Return the (X, Y) coordinate for the center point of the cell that contains the specified text.  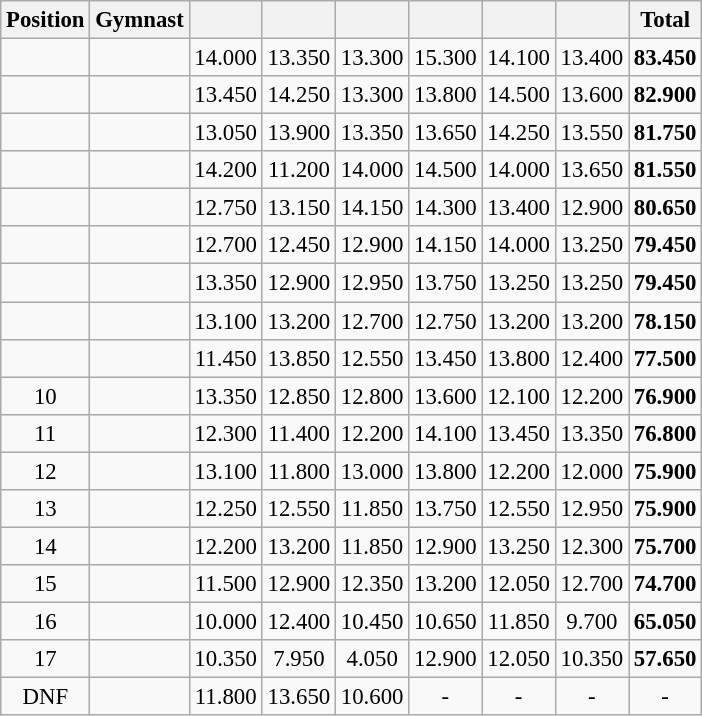
13.850 (298, 358)
74.700 (664, 584)
4.050 (372, 659)
65.050 (664, 621)
75.700 (664, 546)
Total (664, 20)
12.800 (372, 396)
13.150 (298, 208)
12.850 (298, 396)
10.650 (446, 621)
14 (46, 546)
81.750 (664, 133)
11.450 (226, 358)
82.900 (664, 95)
15 (46, 584)
11 (46, 433)
12.350 (372, 584)
14.300 (446, 208)
10.450 (372, 621)
12.000 (592, 471)
13.550 (592, 133)
13.900 (298, 133)
11.400 (298, 433)
15.300 (446, 58)
10.000 (226, 621)
81.550 (664, 170)
17 (46, 659)
13.000 (372, 471)
78.150 (664, 321)
76.800 (664, 433)
80.650 (664, 208)
16 (46, 621)
76.900 (664, 396)
11.200 (298, 170)
9.700 (592, 621)
12.100 (518, 396)
10 (46, 396)
12 (46, 471)
11.500 (226, 584)
Position (46, 20)
83.450 (664, 58)
7.950 (298, 659)
Gymnast (140, 20)
12.250 (226, 509)
57.650 (664, 659)
DNF (46, 697)
12.450 (298, 245)
14.200 (226, 170)
77.500 (664, 358)
13.050 (226, 133)
13 (46, 509)
10.600 (372, 697)
